Scan for the cell matching the given text and deliver its [x, y] coordinate at center. 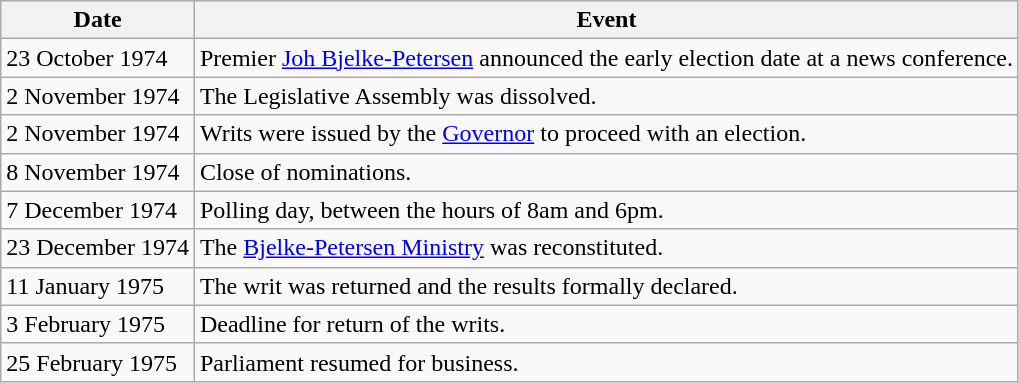
25 February 1975 [98, 362]
The Bjelke-Petersen Ministry was reconstituted. [606, 248]
11 January 1975 [98, 286]
Close of nominations. [606, 172]
8 November 1974 [98, 172]
Deadline for return of the writs. [606, 324]
3 February 1975 [98, 324]
23 October 1974 [98, 58]
Writs were issued by the Governor to proceed with an election. [606, 134]
Date [98, 20]
The writ was returned and the results formally declared. [606, 286]
23 December 1974 [98, 248]
Premier Joh Bjelke-Petersen announced the early election date at a news conference. [606, 58]
Polling day, between the hours of 8am and 6pm. [606, 210]
The Legislative Assembly was dissolved. [606, 96]
Event [606, 20]
7 December 1974 [98, 210]
Parliament resumed for business. [606, 362]
